Return (X, Y) of the center of cell containing provided text 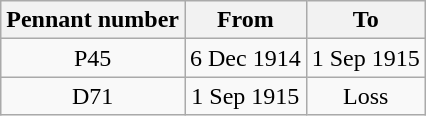
D71 (93, 96)
Loss (366, 96)
To (366, 20)
Pennant number (93, 20)
From (245, 20)
P45 (93, 58)
6 Dec 1914 (245, 58)
